Find where the given text appears and provide that cell's center as [x, y] coordinate. 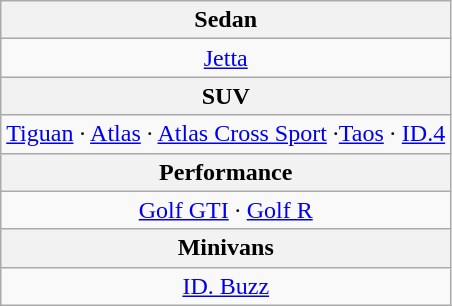
Tiguan · Atlas · Atlas Cross Sport ·Taos · ID.4 [226, 134]
Sedan [226, 20]
SUV [226, 96]
Golf GTI · Golf R [226, 210]
Minivans [226, 248]
Jetta [226, 58]
ID. Buzz [226, 286]
Performance [226, 172]
